Capture the cell that displays the provided text and extract its [X, Y] central coordinate. 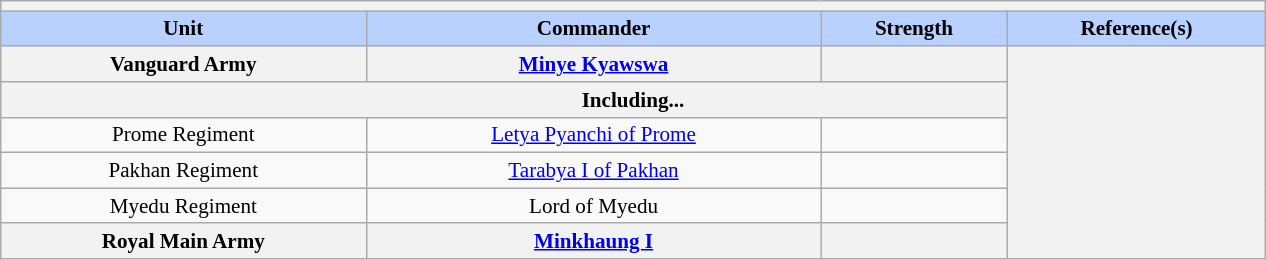
Minye Kyawswa [593, 64]
Royal Main Army [183, 240]
Vanguard Army [183, 64]
Commander [593, 28]
Myedu Regiment [183, 206]
Minkhaung I [593, 240]
Pakhan Regiment [183, 170]
Prome Regiment [183, 134]
Strength [914, 28]
Including... [633, 100]
Letya Pyanchi of Prome [593, 134]
Unit [183, 28]
Reference(s) [1136, 28]
Lord of Myedu [593, 206]
Tarabya I of Pakhan [593, 170]
